Detect which cell encompasses the target text, then output its [X, Y] center coordinate. 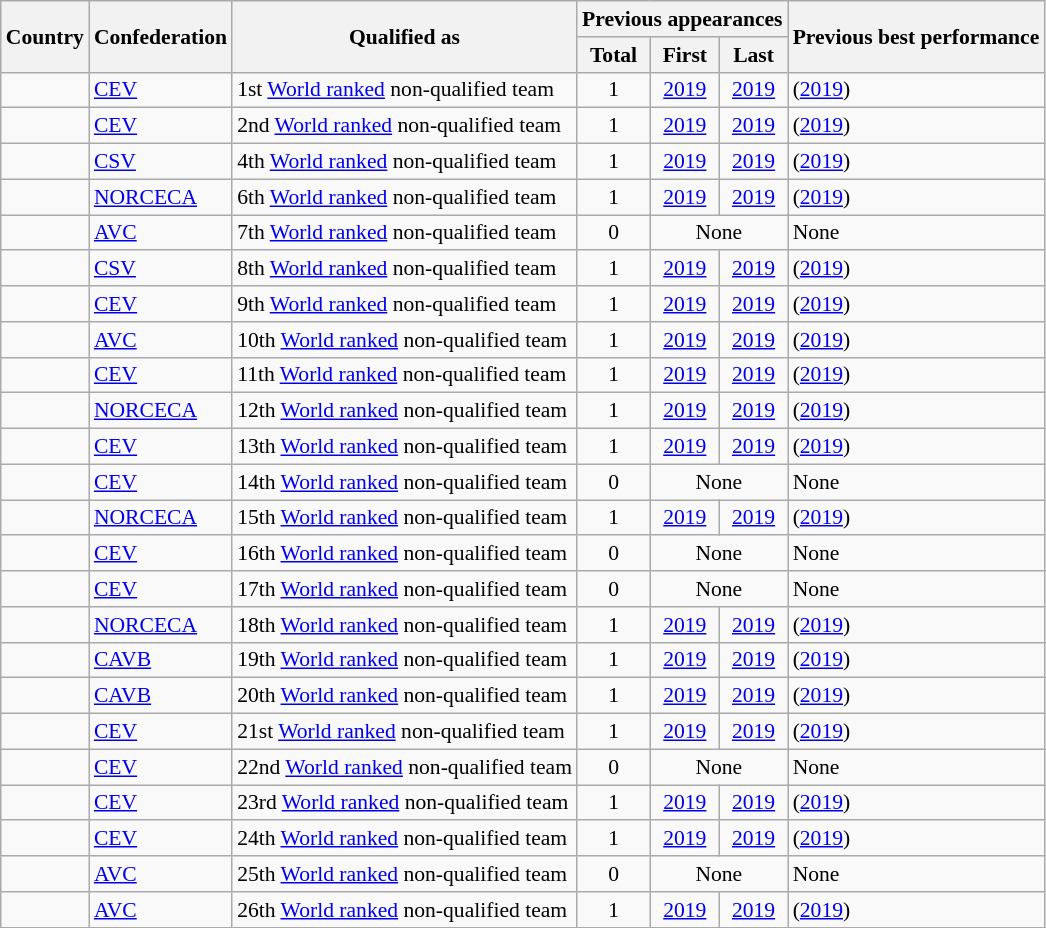
17th World ranked non-qualified team [404, 589]
4th World ranked non-qualified team [404, 162]
9th World ranked non-qualified team [404, 304]
12th World ranked non-qualified team [404, 411]
23rd World ranked non-qualified team [404, 803]
1st World ranked non-qualified team [404, 90]
26th World ranked non-qualified team [404, 910]
Previous appearances [682, 19]
6th World ranked non-qualified team [404, 197]
16th World ranked non-qualified team [404, 554]
20th World ranked non-qualified team [404, 696]
18th World ranked non-qualified team [404, 625]
19th World ranked non-qualified team [404, 660]
2nd World ranked non-qualified team [404, 126]
22nd World ranked non-qualified team [404, 767]
Total [614, 55]
Last [754, 55]
Country [45, 36]
14th World ranked non-qualified team [404, 482]
11th World ranked non-qualified team [404, 375]
7th World ranked non-qualified team [404, 233]
24th World ranked non-qualified team [404, 839]
Qualified as [404, 36]
Confederation [160, 36]
15th World ranked non-qualified team [404, 518]
13th World ranked non-qualified team [404, 447]
21st World ranked non-qualified team [404, 732]
10th World ranked non-qualified team [404, 340]
First [684, 55]
8th World ranked non-qualified team [404, 269]
Previous best performance [916, 36]
25th World ranked non-qualified team [404, 874]
